Detect which cell encompasses the target text, then output its (x, y) center coordinate. 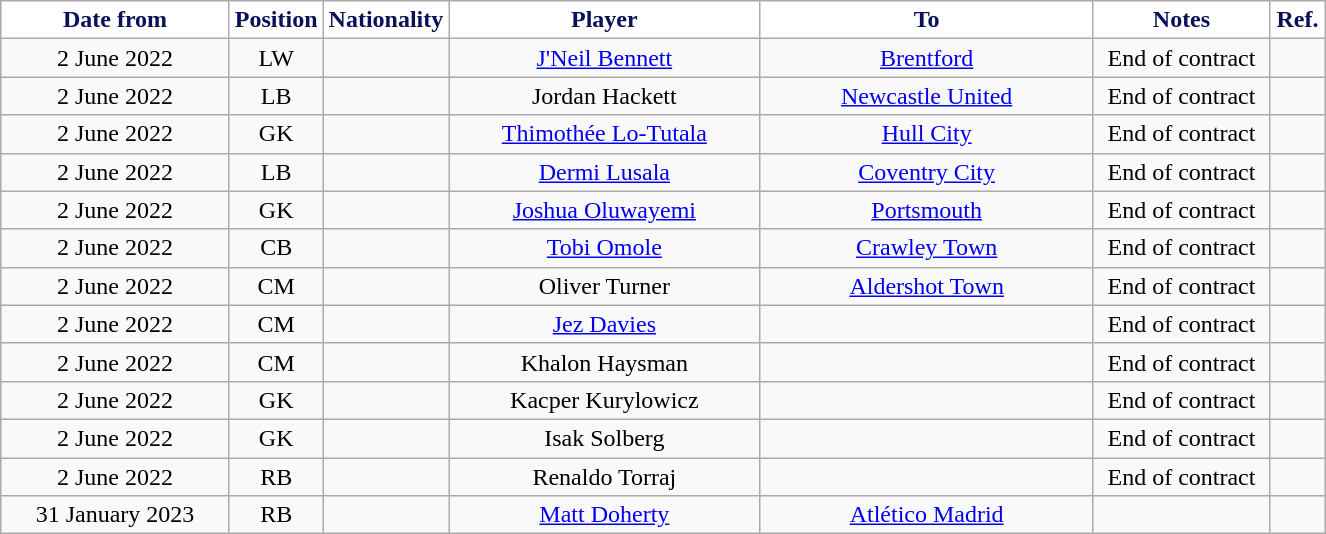
Atlético Madrid (927, 515)
Notes (1181, 20)
Dermi Lusala (604, 172)
Newcastle United (927, 96)
Matt Doherty (604, 515)
Player (604, 20)
Oliver Turner (604, 286)
To (927, 20)
Renaldo Torraj (604, 477)
Position (276, 20)
CB (276, 248)
31 January 2023 (116, 515)
Portsmouth (927, 210)
Ref. (1297, 20)
Khalon Haysman (604, 362)
Kacper Kurylowicz (604, 400)
Jordan Hackett (604, 96)
Brentford (927, 58)
Nationality (386, 20)
Thimothée Lo-Tutala (604, 134)
Isak Solberg (604, 438)
Tobi Omole (604, 248)
J'Neil Bennett (604, 58)
Date from (116, 20)
LW (276, 58)
Joshua Oluwayemi (604, 210)
Coventry City (927, 172)
Crawley Town (927, 248)
Hull City (927, 134)
Jez Davies (604, 324)
Aldershot Town (927, 286)
